Find where the given text appears and provide that cell's center as [x, y] coordinate. 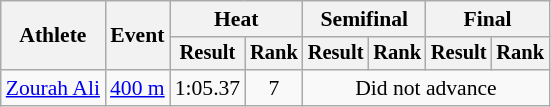
Event [138, 36]
Heat [236, 19]
7 [274, 88]
400 m [138, 88]
Zourah Ali [53, 88]
Did not advance [426, 88]
1:05.37 [208, 88]
Semifinal [364, 19]
Final [488, 19]
Athlete [53, 36]
